Determine the (x, y) coordinate at the center of the cell enclosing the given text.  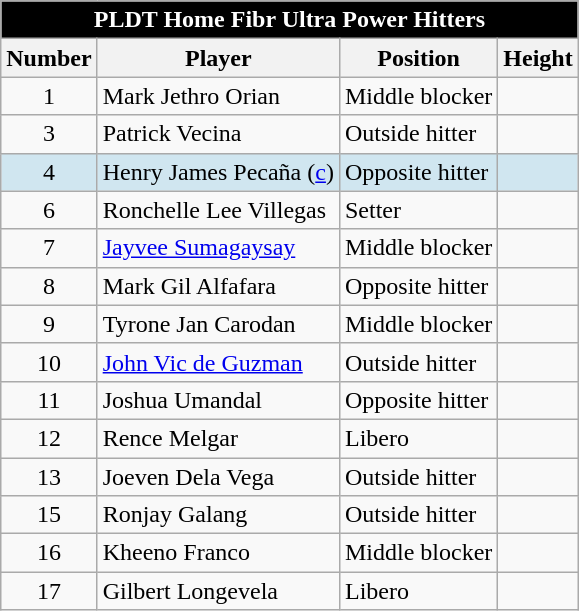
Mark Gil Alfafara (218, 286)
PLDT Home Fibr Ultra Power Hitters (290, 20)
10 (49, 362)
Number (49, 58)
Setter (418, 210)
7 (49, 248)
11 (49, 400)
Mark Jethro Orian (218, 96)
Patrick Vecina (218, 134)
8 (49, 286)
6 (49, 210)
Rence Melgar (218, 438)
9 (49, 324)
Henry James Pecaña (c) (218, 172)
Gilbert Longevela (218, 591)
17 (49, 591)
Ronchelle Lee Villegas (218, 210)
Player (218, 58)
Tyrone Jan Carodan (218, 324)
Position (418, 58)
4 (49, 172)
Height (538, 58)
Joshua Umandal (218, 400)
12 (49, 438)
1 (49, 96)
Joeven Dela Vega (218, 477)
Jayvee Sumagaysay (218, 248)
Kheeno Franco (218, 553)
3 (49, 134)
15 (49, 515)
John Vic de Guzman (218, 362)
16 (49, 553)
Ronjay Galang (218, 515)
13 (49, 477)
